Return (x, y) of the center of cell containing provided text 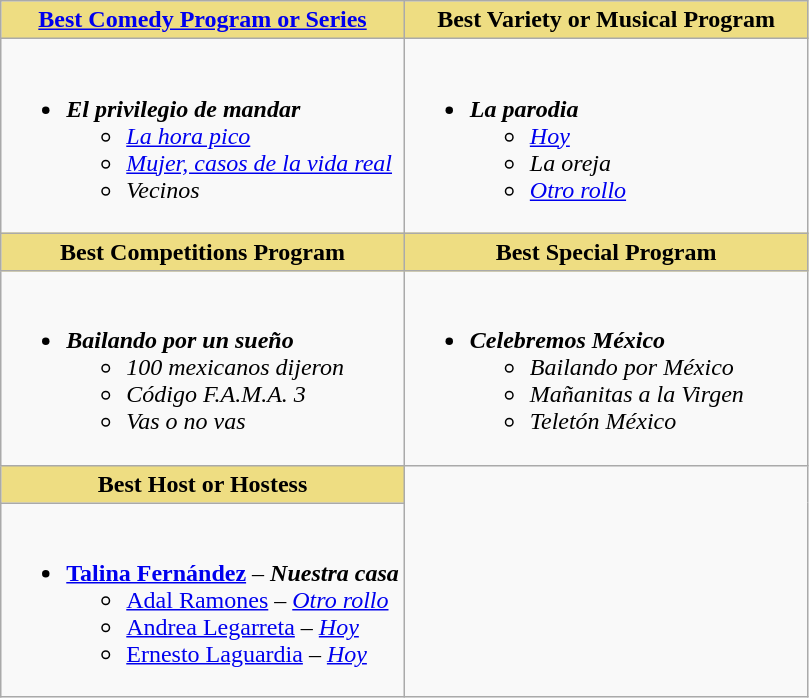
El privilegio de mandarLa hora picoMujer, casos de la vida realVecinos (203, 136)
Best Host or Hostess (203, 484)
La parodiaHoyLa orejaOtro rollo (606, 136)
Talina Fernández – Nuestra casaAdal Ramones – Otro rolloAndrea Legarreta – HoyErnesto Laguardia – Hoy (203, 600)
Bailando por un sueño100 mexicanos dijeronCódigo F.A.M.A. 3Vas o no vas (203, 368)
Best Special Program (606, 252)
Best Comedy Program or Series (203, 20)
Best Variety or Musical Program (606, 20)
Best Competitions Program (203, 252)
Celebremos MéxicoBailando por MéxicoMañanitas a la VirgenTeletón México (606, 368)
